Pinpoint the cell where the given text exists, returning its (x, y) midpoint coordinate. 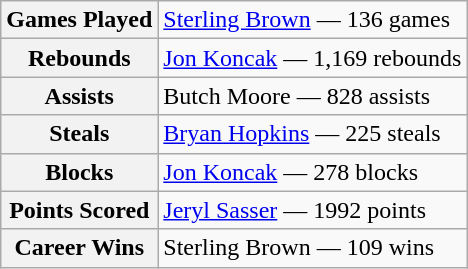
Assists (80, 96)
Steals (80, 134)
Games Played (80, 20)
Career Wins (80, 248)
Jon Koncak — 278 blocks (312, 172)
Rebounds (80, 58)
Blocks (80, 172)
Jeryl Sasser — 1992 points (312, 210)
Sterling Brown — 109 wins (312, 248)
Sterling Brown — 136 games (312, 20)
Jon Koncak — 1,169 rebounds (312, 58)
Butch Moore — 828 assists (312, 96)
Points Scored (80, 210)
Bryan Hopkins — 225 steals (312, 134)
